Extract the (X, Y) coordinate from the center of the cell holding the provided text.  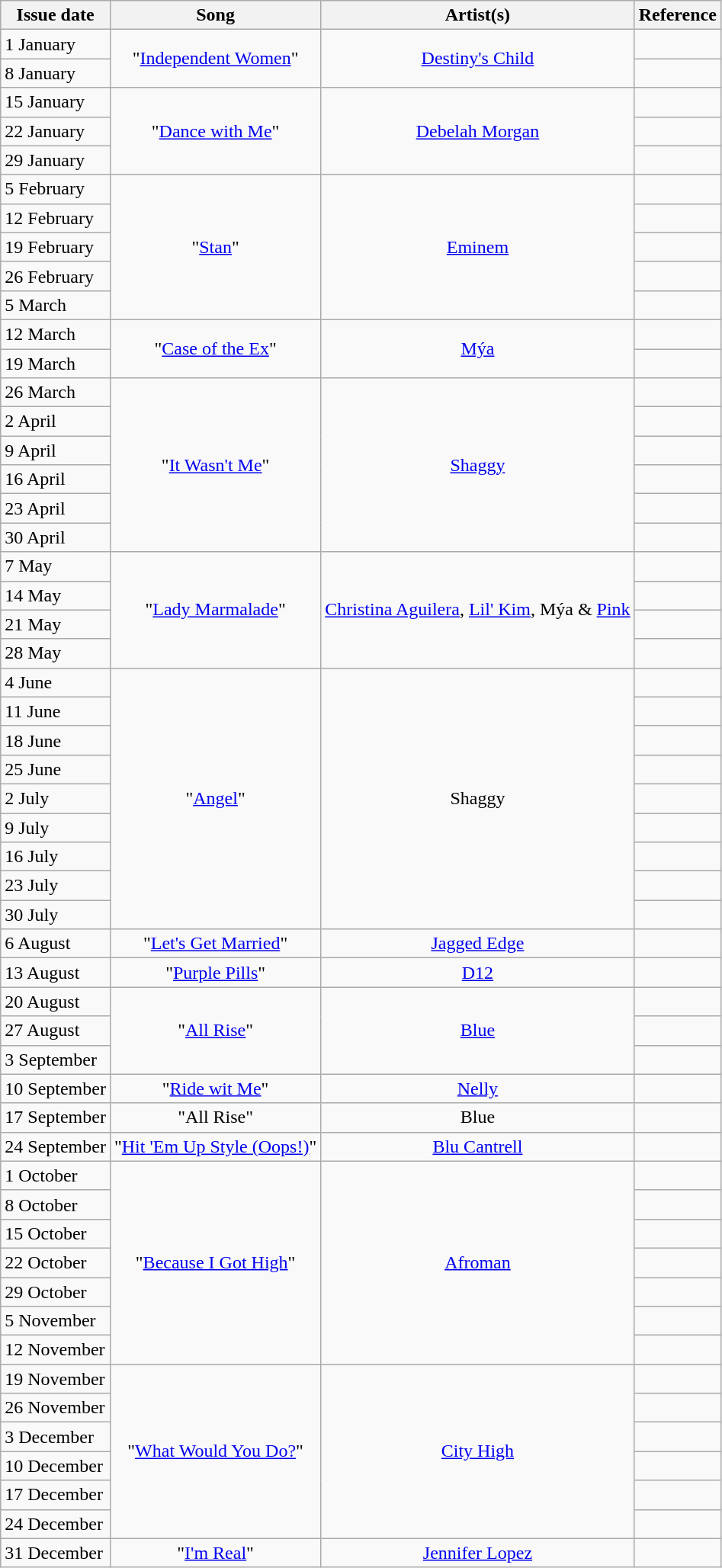
22 October (56, 1262)
2 April (56, 422)
Song (215, 15)
30 July (56, 915)
14 May (56, 595)
10 September (56, 1089)
"Independent Women" (215, 59)
"Case of the Ex" (215, 348)
1 January (56, 44)
25 June (56, 769)
20 August (56, 1002)
Nelly (477, 1089)
"Purple Pills" (215, 973)
29 January (56, 160)
15 October (56, 1233)
18 June (56, 740)
10 December (56, 1466)
"Dance with Me" (215, 131)
31 December (56, 1553)
16 July (56, 857)
"Angel" (215, 799)
16 April (56, 479)
30 April (56, 537)
11 June (56, 711)
21 May (56, 624)
8 January (56, 73)
17 September (56, 1117)
D12 (477, 973)
23 July (56, 886)
15 January (56, 102)
"Hit 'Em Up Style (Oops!)" (215, 1146)
6 August (56, 944)
26 February (56, 276)
23 April (56, 508)
19 February (56, 247)
9 July (56, 827)
"It Wasn't Me" (215, 465)
Christina Aguilera, Lil' Kim, Mýa & Pink (477, 610)
1 October (56, 1175)
24 September (56, 1146)
"Stan" (215, 247)
8 October (56, 1204)
4 June (56, 682)
Jagged Edge (477, 944)
5 February (56, 189)
Reference (677, 15)
Debelah Morgan (477, 131)
12 February (56, 218)
13 August (56, 973)
5 March (56, 305)
Artist(s) (477, 15)
12 March (56, 334)
Eminem (477, 247)
"Let's Get Married" (215, 944)
26 November (56, 1408)
2 July (56, 798)
5 November (56, 1321)
27 August (56, 1031)
29 October (56, 1292)
Issue date (56, 15)
City High (477, 1451)
"Ride wit Me" (215, 1089)
"Because I Got High" (215, 1262)
Destiny's Child (477, 59)
19 November (56, 1379)
"I'm Real" (215, 1553)
"What Would You Do?" (215, 1451)
7 May (56, 566)
26 March (56, 393)
Blu Cantrell (477, 1146)
Mýa (477, 348)
3 December (56, 1437)
9 April (56, 451)
28 May (56, 653)
22 January (56, 131)
Jennifer Lopez (477, 1553)
19 March (56, 364)
"Lady Marmalade" (215, 610)
17 December (56, 1495)
12 November (56, 1350)
3 September (56, 1060)
Afroman (477, 1262)
24 December (56, 1524)
